Pinpoint the cell where the given text exists, returning its [x, y] midpoint coordinate. 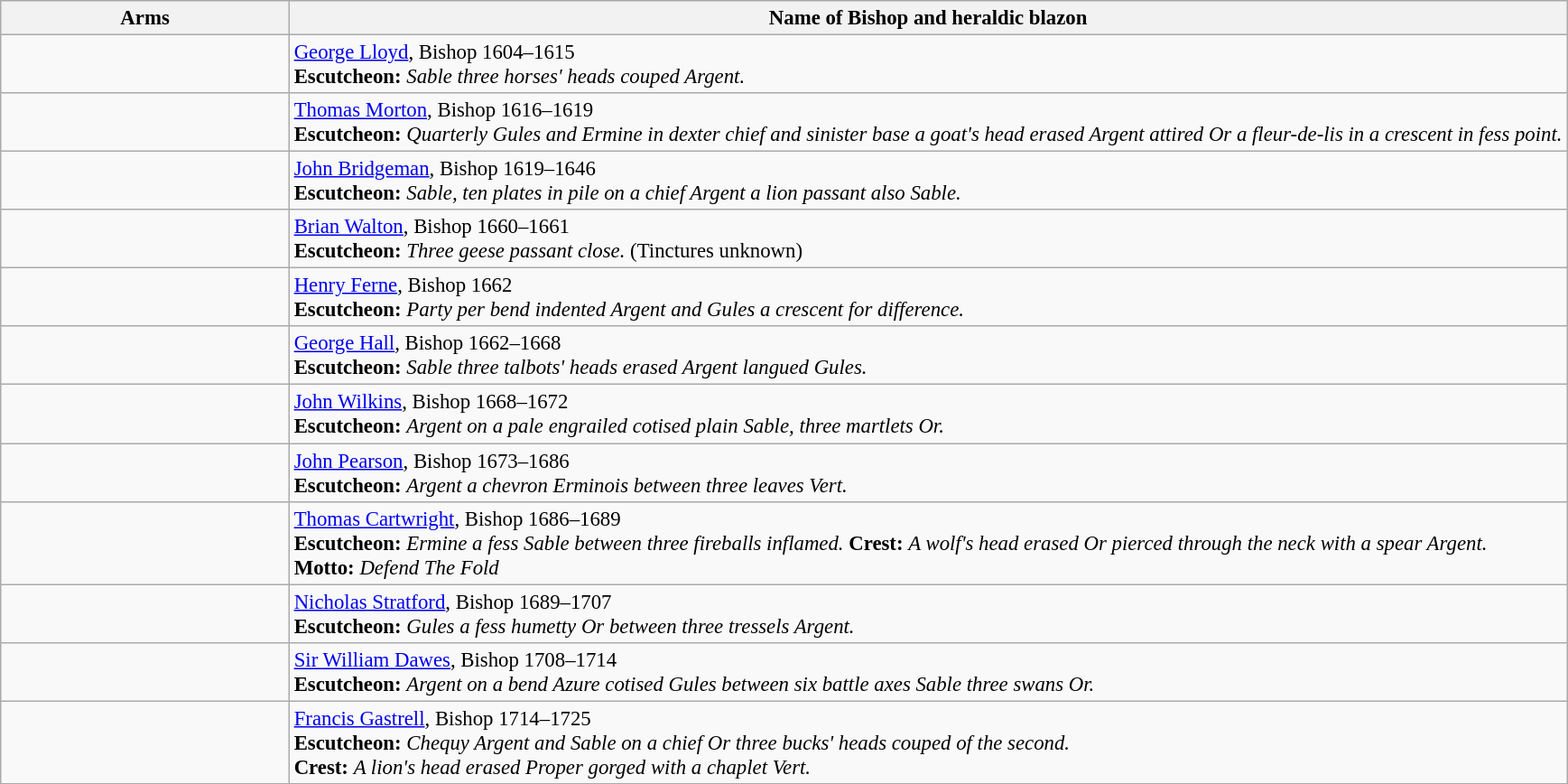
John Pearson, Bishop 1673–1686Escutcheon: Argent a chevron Erminois between three leaves Vert. [928, 473]
George Lloyd, Bishop 1604–1615Escutcheon: Sable three horses' heads couped Argent. [928, 65]
Henry Ferne, Bishop 1662Escutcheon: Party per bend indented Argent and Gules a crescent for difference. [928, 298]
Nicholas Stratford, Bishop 1689–1707Escutcheon: Gules a fess humetty Or between three tressels Argent. [928, 614]
John Bridgeman, Bishop 1619–1646Escutcheon: Sable, ten plates in pile on a chief Argent a lion passant also Sable. [928, 181]
George Hall, Bishop 1662–1668Escutcheon: Sable three talbots' heads erased Argent langued Gules. [928, 356]
Brian Walton, Bishop 1660–1661Escutcheon: Three geese passant close. (Tinctures unknown) [928, 238]
Sir William Dawes, Bishop 1708–1714Escutcheon: Argent on a bend Azure cotised Gules between six battle axes Sable three swans Or. [928, 672]
John Wilkins, Bishop 1668–1672Escutcheon: Argent on a pale engrailed cotised plain Sable, three martlets Or. [928, 414]
Name of Bishop and heraldic blazon [928, 18]
Arms [145, 18]
